Capture the cell that displays the provided text and extract its (x, y) central coordinate. 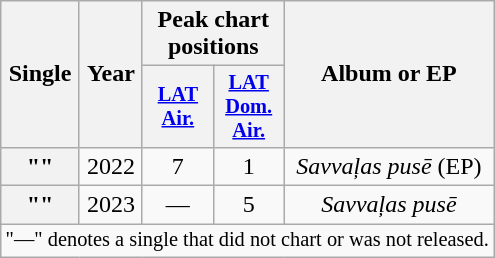
1 (248, 166)
LATAir. (178, 107)
Year (110, 74)
Album or EP (389, 74)
2022 (110, 166)
Savvaļas pusē (389, 205)
LATDom.Air. (248, 107)
"—" denotes a single that did not chart or was not released. (248, 241)
Savvaļas pusē (EP) (389, 166)
Peak chart positions (213, 34)
5 (248, 205)
7 (178, 166)
2023 (110, 205)
— (178, 205)
Single (40, 74)
